From the cell containing the given text, extract its center point as (X, Y) coordinate. 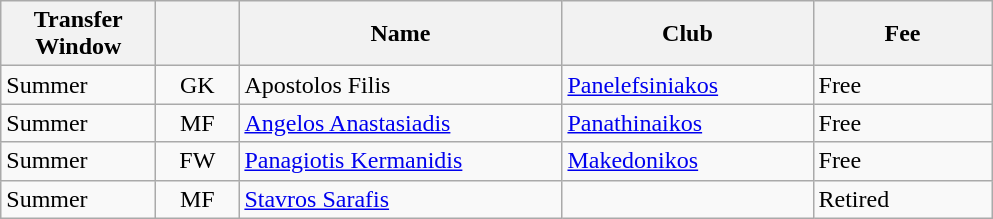
Fee (902, 34)
Panagiotis Kermanidis (400, 161)
GK (198, 85)
Stavros Sarafis (400, 199)
Makedonikos (688, 161)
Retired (902, 199)
Club (688, 34)
FW (198, 161)
Transfer Window (78, 34)
Panelefsiniakos (688, 85)
Panathinaikos (688, 123)
Name (400, 34)
Angelos Anastasiadis (400, 123)
Apostolos Filis (400, 85)
